Identify which cell holds the provided text, then report its (X, Y) central coordinate. 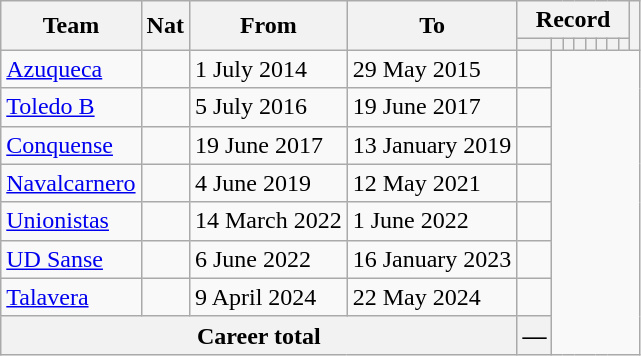
29 May 2015 (432, 69)
Azuqueca (71, 69)
4 June 2019 (268, 183)
Team (71, 26)
1 June 2022 (432, 221)
From (268, 26)
13 January 2019 (432, 145)
Unionistas (71, 221)
Talavera (71, 297)
Career total (259, 335)
Record (573, 20)
UD Sanse (71, 259)
9 April 2024 (268, 297)
22 May 2024 (432, 297)
6 June 2022 (268, 259)
Toledo B (71, 107)
Conquense (71, 145)
— (534, 335)
14 March 2022 (268, 221)
To (432, 26)
5 July 2016 (268, 107)
12 May 2021 (432, 183)
16 January 2023 (432, 259)
Nat (165, 26)
Navalcarnero (71, 183)
1 July 2014 (268, 69)
